Output the (X, Y) coordinate of the center of the cell containing the given text.  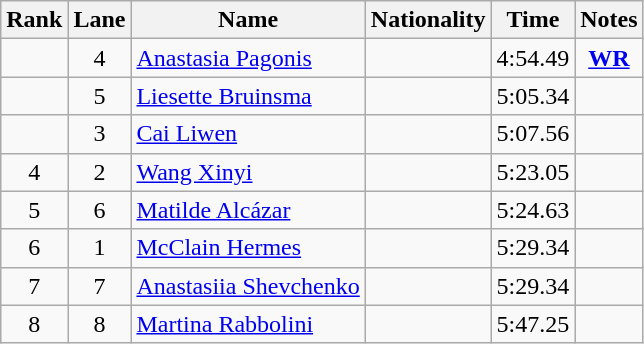
5:24.63 (533, 210)
4:54.49 (533, 58)
Anastasia Pagonis (248, 58)
Anastasiia Shevchenko (248, 286)
Martina Rabbolini (248, 324)
Wang Xinyi (248, 172)
1 (100, 248)
Cai Liwen (248, 134)
5:07.56 (533, 134)
2 (100, 172)
Time (533, 20)
Notes (609, 20)
Name (248, 20)
Lane (100, 20)
3 (100, 134)
WR (609, 58)
McClain Hermes (248, 248)
5:05.34 (533, 96)
Nationality (428, 20)
Matilde Alcázar (248, 210)
Rank (34, 20)
5:23.05 (533, 172)
Liesette Bruinsma (248, 96)
5:47.25 (533, 324)
